Provide the (x, y) coordinate of the cell's center where the given text is located.  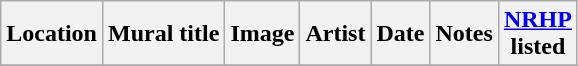
NRHPlisted (538, 34)
Image (262, 34)
Artist (336, 34)
Notes (464, 34)
Date (400, 34)
Mural title (163, 34)
Location (52, 34)
